Return the [x, y] coordinate for the center point of the cell that contains the specified text.  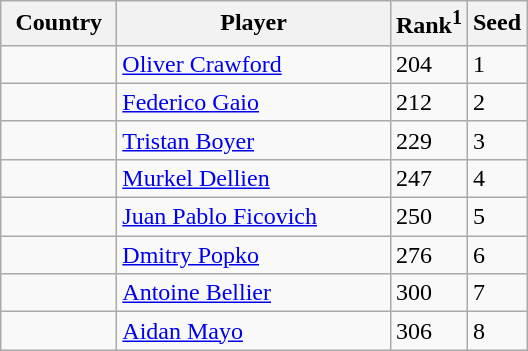
3 [496, 140]
Dmitry Popko [254, 255]
Tristan Boyer [254, 140]
Seed [496, 24]
6 [496, 255]
Aidan Mayo [254, 331]
Juan Pablo Ficovich [254, 217]
250 [428, 217]
Antoine Bellier [254, 293]
8 [496, 331]
Player [254, 24]
247 [428, 178]
4 [496, 178]
300 [428, 293]
204 [428, 64]
Federico Gaio [254, 102]
2 [496, 102]
Oliver Crawford [254, 64]
7 [496, 293]
276 [428, 255]
229 [428, 140]
1 [496, 64]
212 [428, 102]
5 [496, 217]
306 [428, 331]
Rank1 [428, 24]
Country [59, 24]
Murkel Dellien [254, 178]
